Output the [X, Y] coordinate of the center of the cell containing the given text.  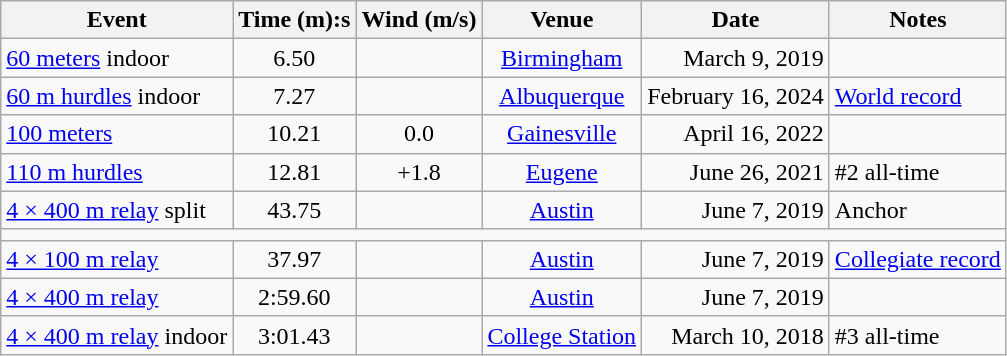
60 meters indoor [117, 58]
4 × 400 m relay indoor [117, 335]
April 16, 2022 [736, 134]
College Station [562, 335]
Collegiate record [918, 259]
6.50 [294, 58]
4 × 400 m relay [117, 297]
Gainesville [562, 134]
37.97 [294, 259]
#3 all-time [918, 335]
+1.8 [419, 172]
June 26, 2021 [736, 172]
43.75 [294, 210]
12.81 [294, 172]
March 9, 2019 [736, 58]
Date [736, 20]
Albuquerque [562, 96]
Time (m):s [294, 20]
#2 all-time [918, 172]
3:01.43 [294, 335]
2:59.60 [294, 297]
Birmingham [562, 58]
Eugene [562, 172]
0.0 [419, 134]
7.27 [294, 96]
4 × 100 m relay [117, 259]
Notes [918, 20]
World record [918, 96]
February 16, 2024 [736, 96]
Venue [562, 20]
Wind (m/s) [419, 20]
60 m hurdles indoor [117, 96]
100 meters [117, 134]
March 10, 2018 [736, 335]
Anchor [918, 210]
4 × 400 m relay split [117, 210]
10.21 [294, 134]
Event [117, 20]
110 m hurdles [117, 172]
